From the cell containing the given text, extract its center point as [X, Y] coordinate. 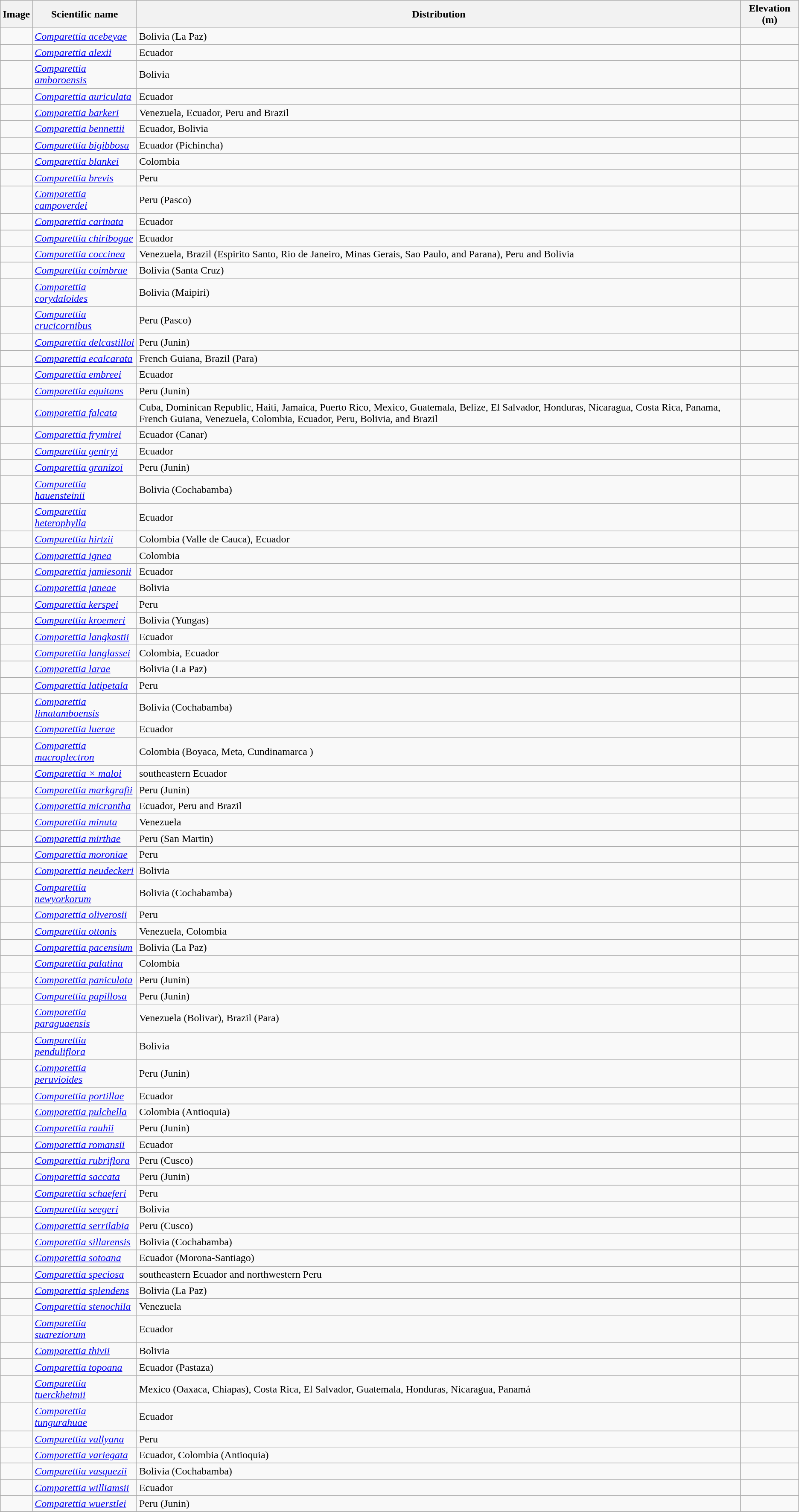
Comparettia peruvioides [85, 1074]
Comparettia saccata [85, 1177]
Comparettia serrilabia [85, 1226]
Comparettia vallyana [85, 1439]
Elevation (m) [770, 15]
Comparettia macroplectron [85, 751]
Comparettia markgrafii [85, 790]
Comparettia minuta [85, 822]
Comparettia brevis [85, 178]
Comparettia variegata [85, 1455]
Comparettia langlassei [85, 653]
Comparettia rauhii [85, 1128]
Comparettia tungurahuae [85, 1417]
Comparettia penduliflora [85, 1046]
southeastern Ecuador [439, 773]
Comparettia stenochila [85, 1307]
Comparettia campoverdei [85, 200]
Comparettia romansii [85, 1144]
Comparettia suareziorum [85, 1329]
Mexico (Oaxaca, Chiapas), Costa Rica, El Salvador, Guatemala, Honduras, Nicaragua, Panamá [439, 1389]
Comparettia sotoana [85, 1258]
Comparettia moroniae [85, 855]
French Guiana, Brazil (Para) [439, 358]
Comparettia paraguaensis [85, 1018]
Comparettia wuerstlei [85, 1504]
Comparettia janeae [85, 588]
Comparettia palatina [85, 964]
Comparettia langkastii [85, 637]
Ecuador, Bolivia [439, 129]
Comparettia topoana [85, 1367]
Comparettia blankei [85, 161]
Ecuador (Canar) [439, 435]
Comparettia carinata [85, 221]
Comparettia corydaloides [85, 293]
Comparettia gentryi [85, 451]
Comparettia larae [85, 669]
Comparettia ecalcarata [85, 358]
Comparettia micrantha [85, 806]
Comparettia acebeyae [85, 36]
Comparettia latipetala [85, 685]
Bolivia (Yungas) [439, 621]
Comparettia tuerckheimii [85, 1389]
Comparettia ignea [85, 555]
Venezuela (Bolivar), Brazil (Para) [439, 1018]
Comparettia barkeri [85, 113]
Comparettia williamsii [85, 1488]
Comparettia equitans [85, 391]
Comparettia pulchella [85, 1112]
Scientific name [85, 15]
Comparettia ottonis [85, 931]
Ecuador, Colombia (Antioquia) [439, 1455]
Comparettia chiribogae [85, 238]
Peru (San Martin) [439, 839]
Comparettia pacensium [85, 947]
Colombia, Ecuador [439, 653]
Comparettia alexii [85, 52]
Ecuador (Morona-Santiago) [439, 1258]
Comparettia kroemeri [85, 621]
Comparettia mirthae [85, 839]
Image [16, 15]
Comparettia crucicornibus [85, 320]
Comparettia embreei [85, 375]
Comparettia portillae [85, 1095]
Comparettia coimbrae [85, 271]
Comparettia falcata [85, 413]
Comparettia heterophylla [85, 517]
Comparettia sillarensis [85, 1242]
Comparettia newyorkorum [85, 893]
Comparettia vasquezii [85, 1471]
Comparettia limatamboensis [85, 708]
Colombia (Boyaca, Meta, Cundinamarca ) [439, 751]
Venezuela, Brazil (Espirito Santo, Rio de Janeiro, Minas Gerais, Sao Paulo, and Parana), Peru and Bolivia [439, 254]
Comparettia speciosa [85, 1274]
Colombia (Valle de Cauca), Ecuador [439, 539]
Comparettia seegeri [85, 1209]
Comparettia schaeferi [85, 1193]
Comparettia splendens [85, 1291]
Comparettia delcastilloi [85, 342]
Comparettia neudeckeri [85, 871]
Colombia (Antioquia) [439, 1112]
Comparettia frymirei [85, 435]
Comparettia bigibbosa [85, 145]
Comparettia auriculata [85, 96]
Venezuela, Ecuador, Peru and Brazil [439, 113]
Ecuador (Pastaza) [439, 1367]
Comparettia rubriflora [85, 1161]
Comparettia paniculata [85, 980]
Comparettia × maloi [85, 773]
Ecuador (Pichincha) [439, 145]
Comparettia jamiesonii [85, 572]
Comparettia papillosa [85, 996]
Bolivia (Maipiri) [439, 293]
Comparettia hirtzii [85, 539]
Comparettia amboroensis [85, 74]
Comparettia hauensteinii [85, 489]
Comparettia luerae [85, 729]
Comparettia bennettii [85, 129]
Comparettia kerspei [85, 604]
Distribution [439, 15]
Ecuador, Peru and Brazil [439, 806]
Comparettia oliverosii [85, 915]
Comparettia coccinea [85, 254]
Comparettia granizoi [85, 467]
Comparettia thivii [85, 1351]
Bolivia (Santa Cruz) [439, 271]
southeastern Ecuador and northwestern Peru [439, 1274]
Venezuela, Colombia [439, 931]
